Return the (X, Y) coordinate for the center point of the cell that contains the specified text.  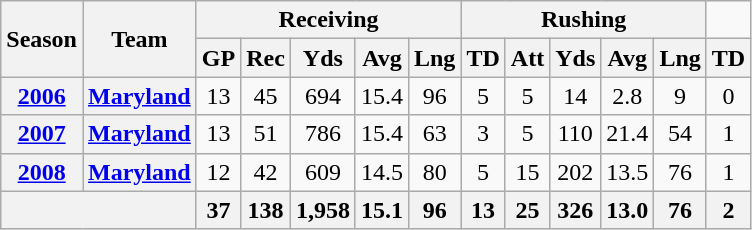
2 (728, 210)
63 (434, 134)
326 (576, 210)
15 (527, 172)
21.4 (628, 134)
9 (680, 96)
13.0 (628, 210)
37 (218, 210)
80 (434, 172)
609 (322, 172)
Rushing (584, 20)
Season (42, 39)
2.8 (628, 96)
110 (576, 134)
51 (266, 134)
13.5 (628, 172)
14 (576, 96)
42 (266, 172)
12 (218, 172)
Team (139, 39)
45 (266, 96)
54 (680, 134)
694 (322, 96)
786 (322, 134)
2008 (42, 172)
14.5 (382, 172)
3 (483, 134)
138 (266, 210)
Receiving (328, 20)
25 (527, 210)
1,958 (322, 210)
2006 (42, 96)
Att (527, 58)
2007 (42, 134)
GP (218, 58)
15.1 (382, 210)
Rec (266, 58)
0 (728, 96)
202 (576, 172)
